Extract the (X, Y) coordinate from the center of the cell holding the provided text.  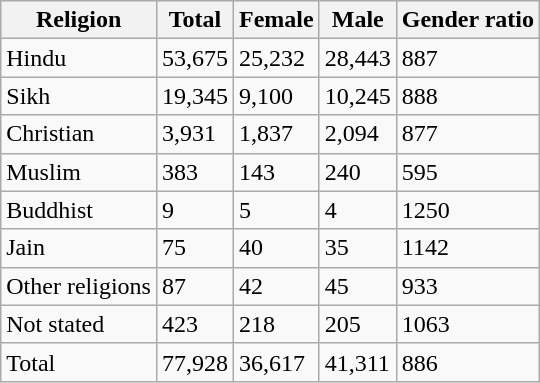
2,094 (358, 134)
595 (468, 172)
1063 (468, 324)
10,245 (358, 96)
240 (358, 172)
42 (277, 286)
933 (468, 286)
886 (468, 362)
87 (194, 286)
Religion (79, 20)
205 (358, 324)
143 (277, 172)
218 (277, 324)
53,675 (194, 58)
35 (358, 248)
3,931 (194, 134)
25,232 (277, 58)
9 (194, 210)
Hindu (79, 58)
383 (194, 172)
888 (468, 96)
28,443 (358, 58)
Muslim (79, 172)
Female (277, 20)
Male (358, 20)
Jain (79, 248)
Sikh (79, 96)
Not stated (79, 324)
9,100 (277, 96)
36,617 (277, 362)
45 (358, 286)
41,311 (358, 362)
5 (277, 210)
77,928 (194, 362)
Other religions (79, 286)
1250 (468, 210)
Christian (79, 134)
423 (194, 324)
1142 (468, 248)
877 (468, 134)
Buddhist (79, 210)
75 (194, 248)
4 (358, 210)
Gender ratio (468, 20)
887 (468, 58)
19,345 (194, 96)
40 (277, 248)
1,837 (277, 134)
